Return the (X, Y) coordinate for the center point of the cell that contains the specified text.  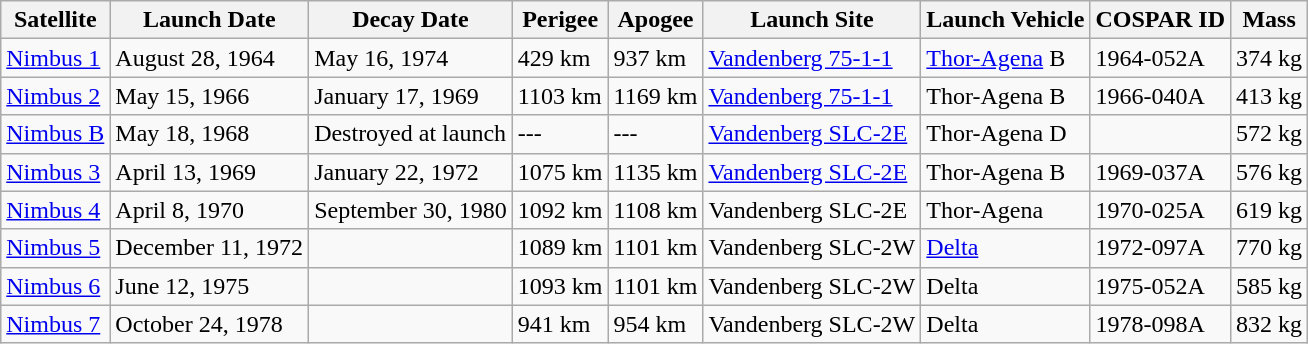
January 17, 1969 (411, 96)
Nimbus 7 (56, 324)
429 km (560, 58)
1970-025A (1160, 210)
December 11, 1972 (210, 248)
COSPAR ID (1160, 20)
September 30, 1980 (411, 210)
Nimbus 5 (56, 248)
Apogee (656, 20)
572 kg (1270, 134)
Nimbus 1 (56, 58)
1966-040A (1160, 96)
April 13, 1969 (210, 172)
374 kg (1270, 58)
1135 km (656, 172)
619 kg (1270, 210)
1972-097A (1160, 248)
1978-098A (1160, 324)
Nimbus 4 (56, 210)
1092 km (560, 210)
1108 km (656, 210)
April 8, 1970 (210, 210)
June 12, 1975 (210, 286)
832 kg (1270, 324)
Perigee (560, 20)
1969-037A (1160, 172)
1093 km (560, 286)
Nimbus 2 (56, 96)
Thor-Agena (1006, 210)
Destroyed at launch (411, 134)
May 18, 1968 (210, 134)
413 kg (1270, 96)
Nimbus 6 (56, 286)
954 km (656, 324)
1169 km (656, 96)
1103 km (560, 96)
1975-052A (1160, 286)
Satellite (56, 20)
May 15, 1966 (210, 96)
1089 km (560, 248)
576 kg (1270, 172)
May 16, 1974 (411, 58)
Nimbus B (56, 134)
January 22, 1972 (411, 172)
585 kg (1270, 286)
937 km (656, 58)
Launch Site (812, 20)
Launch Date (210, 20)
August 28, 1964 (210, 58)
770 kg (1270, 248)
Launch Vehicle (1006, 20)
Decay Date (411, 20)
1964-052A (1160, 58)
Thor-Agena D (1006, 134)
Mass (1270, 20)
October 24, 1978 (210, 324)
941 km (560, 324)
Nimbus 3 (56, 172)
1075 km (560, 172)
